Determine the (x, y) coordinate at the center of the cell enclosing the given text.  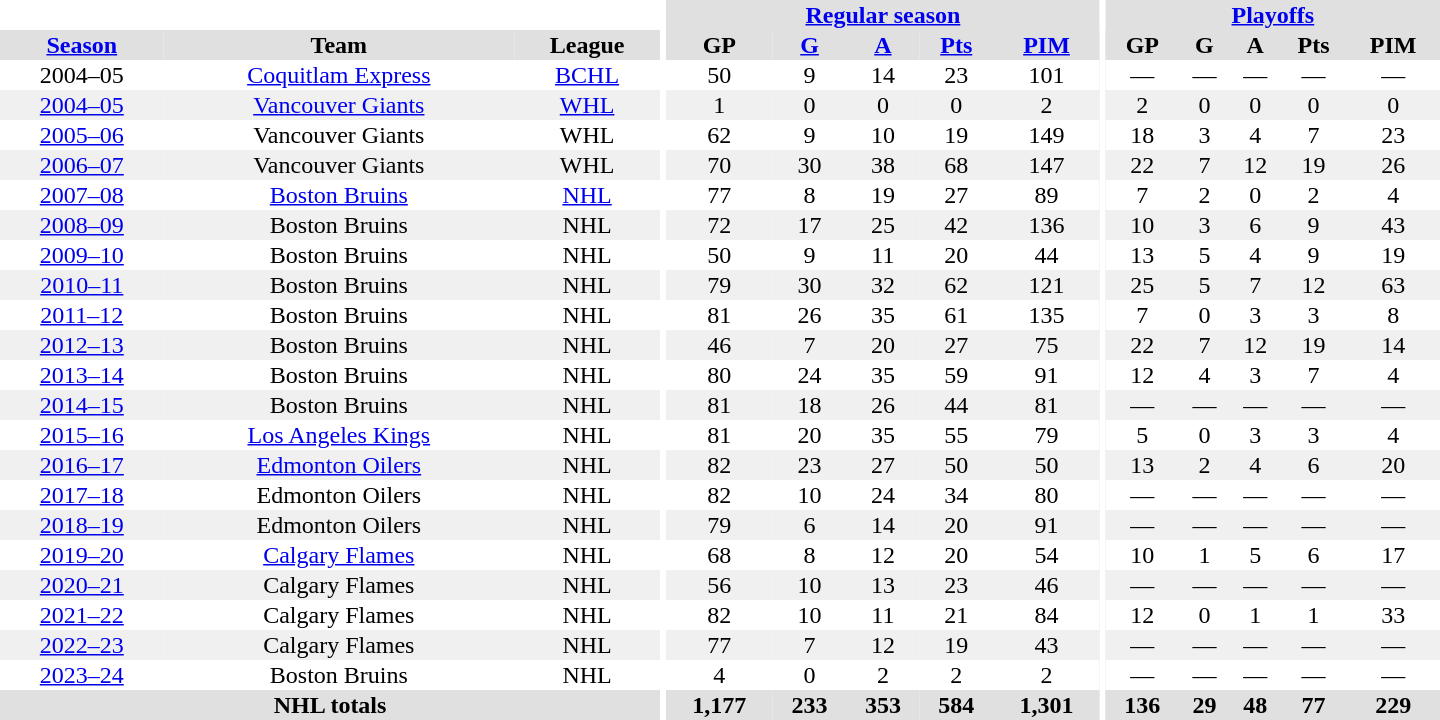
59 (956, 375)
Regular season (883, 15)
353 (882, 705)
1,177 (720, 705)
2006–07 (82, 165)
54 (1046, 555)
2019–20 (82, 555)
32 (882, 285)
2013–14 (82, 375)
63 (1393, 285)
2022–23 (82, 645)
84 (1046, 615)
Playoffs (1273, 15)
2011–12 (82, 315)
38 (882, 165)
149 (1046, 135)
56 (720, 585)
584 (956, 705)
147 (1046, 165)
72 (720, 225)
Season (82, 45)
48 (1256, 705)
89 (1046, 195)
2010–11 (82, 285)
70 (720, 165)
61 (956, 315)
NHL totals (330, 705)
2017–18 (82, 495)
2009–10 (82, 255)
2008–09 (82, 225)
229 (1393, 705)
101 (1046, 75)
29 (1204, 705)
2015–16 (82, 435)
135 (1046, 315)
75 (1046, 345)
Coquitlam Express (339, 75)
League (587, 45)
2014–15 (82, 405)
Team (339, 45)
55 (956, 435)
233 (810, 705)
2012–13 (82, 345)
42 (956, 225)
33 (1393, 615)
34 (956, 495)
BCHL (587, 75)
2018–19 (82, 525)
2021–22 (82, 615)
2016–17 (82, 465)
2023–24 (82, 675)
1,301 (1046, 705)
2007–08 (82, 195)
21 (956, 615)
Los Angeles Kings (339, 435)
2005–06 (82, 135)
121 (1046, 285)
2020–21 (82, 585)
